Capture the cell that displays the provided text and extract its [X, Y] central coordinate. 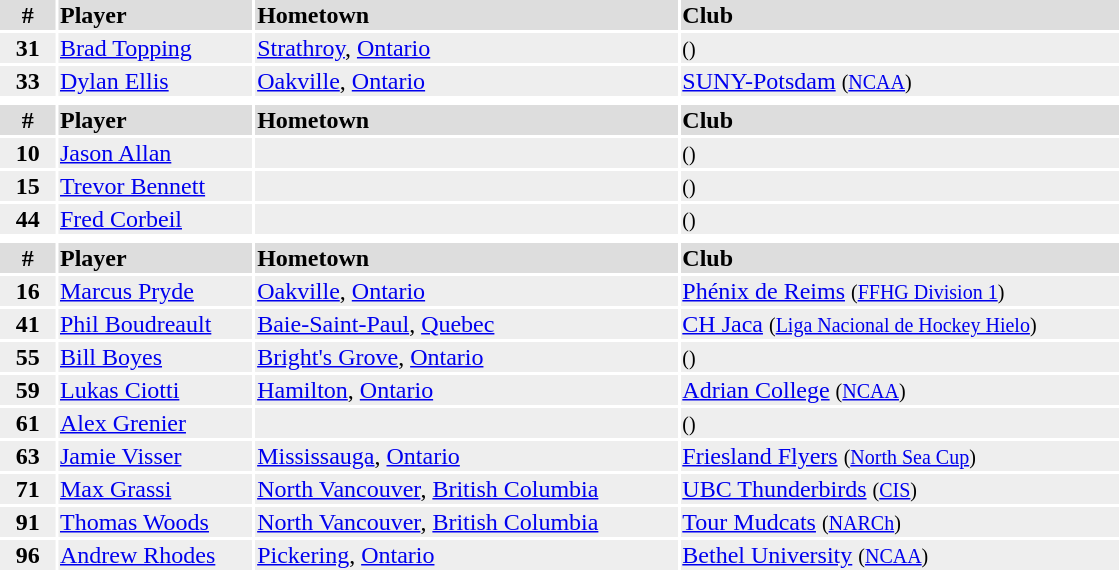
Jason Allan [155, 153]
Strathroy, Ontario [467, 48]
Dylan Ellis [155, 81]
16 [28, 291]
Marcus Pryde [155, 291]
UBC Thunderbirds (CIS) [900, 489]
Tour Mudcats (NARCh) [900, 522]
Hamilton, Ontario [467, 390]
Bright's Grove, Ontario [467, 357]
Lukas Ciotti [155, 390]
31 [28, 48]
Alex Grenier [155, 423]
Mississauga, Ontario [467, 456]
Phénix de Reims (FFHG Division 1) [900, 291]
71 [28, 489]
Friesland Flyers (North Sea Cup) [900, 456]
Jamie Visser [155, 456]
41 [28, 324]
CH Jaca (Liga Nacional de Hockey Hielo) [900, 324]
Baie-Saint-Paul, Quebec [467, 324]
91 [28, 522]
15 [28, 186]
Trevor Bennett [155, 186]
10 [28, 153]
Thomas Woods [155, 522]
Andrew Rhodes [155, 555]
59 [28, 390]
Max Grassi [155, 489]
96 [28, 555]
44 [28, 219]
61 [28, 423]
Pickering, Ontario [467, 555]
Bethel University (NCAA) [900, 555]
Brad Topping [155, 48]
Bill Boyes [155, 357]
55 [28, 357]
Fred Corbeil [155, 219]
SUNY-Potsdam (NCAA) [900, 81]
Adrian College (NCAA) [900, 390]
63 [28, 456]
33 [28, 81]
Phil Boudreault [155, 324]
